For the text-containing cell, return its midpoint in [X, Y] coordinate format. 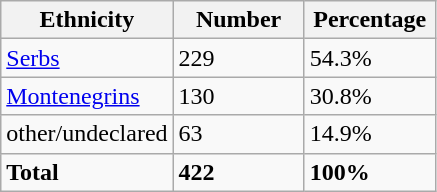
Montenegrins [87, 96]
130 [238, 96]
Percentage [370, 20]
Serbs [87, 58]
Ethnicity [87, 20]
63 [238, 134]
229 [238, 58]
14.9% [370, 134]
422 [238, 172]
Number [238, 20]
30.8% [370, 96]
54.3% [370, 58]
Total [87, 172]
100% [370, 172]
other/undeclared [87, 134]
